Pinpoint the cell where the given text exists, returning its [x, y] midpoint coordinate. 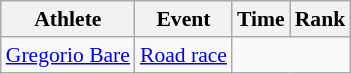
Time [261, 19]
Rank [320, 19]
Gregorio Bare [68, 55]
Road race [184, 55]
Event [184, 19]
Athlete [68, 19]
